Search for the cell housing the specified text and yield its [X, Y] center coordinate. 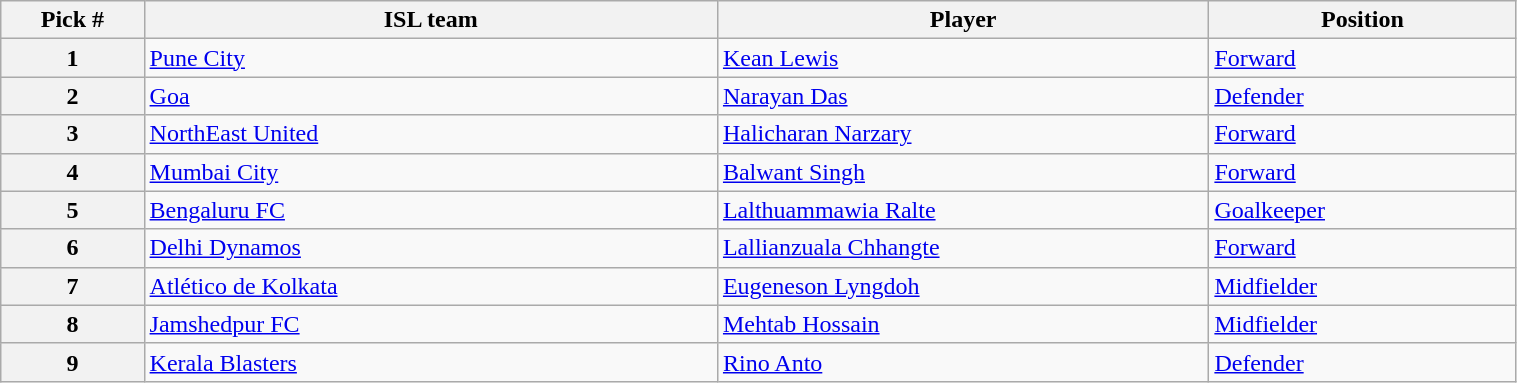
Narayan Das [962, 96]
Position [1362, 20]
9 [72, 362]
2 [72, 96]
Halicharan Narzary [962, 134]
Atlético de Kolkata [430, 286]
Kerala Blasters [430, 362]
3 [72, 134]
Mumbai City [430, 172]
Player [962, 20]
7 [72, 286]
6 [72, 248]
Lalthuammawia Ralte [962, 210]
ISL team [430, 20]
Bengaluru FC [430, 210]
8 [72, 324]
Rino Anto [962, 362]
NorthEast United [430, 134]
Goalkeeper [1362, 210]
Delhi Dynamos [430, 248]
5 [72, 210]
4 [72, 172]
Kean Lewis [962, 58]
Pick # [72, 20]
Goa [430, 96]
Lallianzuala Chhangte [962, 248]
Jamshedpur FC [430, 324]
Eugeneson Lyngdoh [962, 286]
Balwant Singh [962, 172]
Pune City [430, 58]
1 [72, 58]
Mehtab Hossain [962, 324]
